Detect which cell encompasses the target text, then output its [X, Y] center coordinate. 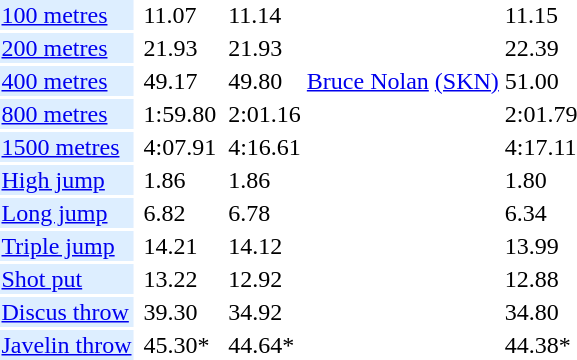
Discus throw [66, 312]
200 metres [66, 48]
11.07 [180, 15]
45.30* [180, 345]
1500 metres [66, 147]
13.22 [180, 279]
14.12 [265, 246]
Long jump [66, 213]
44.64* [265, 345]
High jump [66, 180]
14.21 [180, 246]
100 metres [66, 15]
Javelin throw [66, 345]
4:07.91 [180, 147]
49.80 [265, 81]
2:01.16 [265, 114]
39.30 [180, 312]
34.92 [265, 312]
800 metres [66, 114]
Shot put [66, 279]
49.17 [180, 81]
Bruce Nolan (SKN) [402, 81]
6.82 [180, 213]
6.78 [265, 213]
12.92 [265, 279]
11.14 [265, 15]
4:16.61 [265, 147]
1:59.80 [180, 114]
400 metres [66, 81]
Triple jump [66, 246]
